For the text-containing cell, return its midpoint in [X, Y] coordinate format. 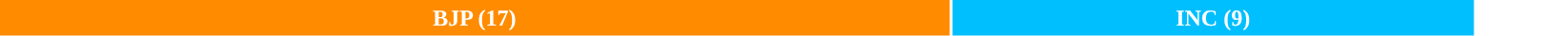
BJP (17) [475, 18]
INC (9) [1213, 18]
